Extract the [x, y] coordinate from the center of the cell holding the provided text.  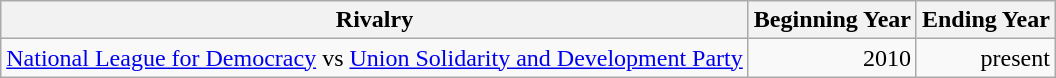
present [986, 58]
Beginning Year [832, 20]
2010 [832, 58]
Rivalry [375, 20]
Ending Year [986, 20]
National League for Democracy vs Union Solidarity and Development Party [375, 58]
